For the text-containing cell, return its midpoint in (X, Y) coordinate format. 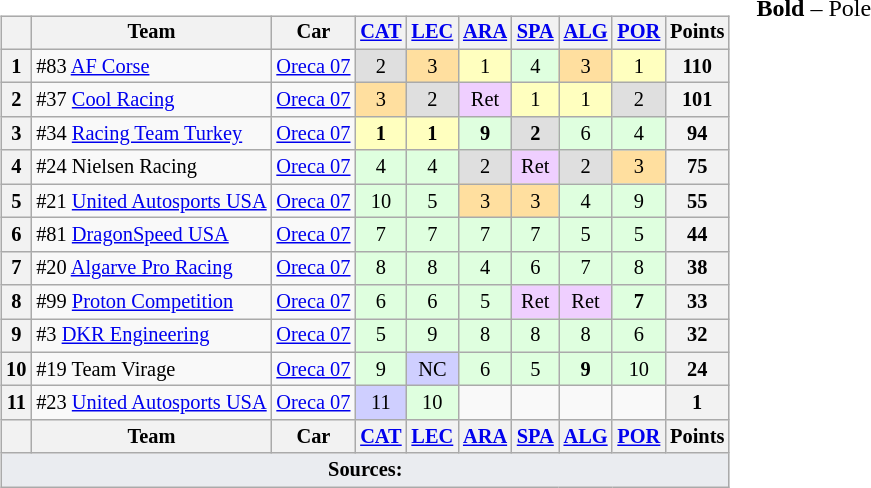
#20 Algarve Pro Racing (151, 268)
101 (697, 100)
38 (697, 268)
#34 Racing Team Turkey (151, 134)
#24 Nielsen Racing (151, 167)
#99 Proton Competition (151, 302)
44 (697, 235)
NC (433, 369)
110 (697, 66)
#37 Cool Racing (151, 100)
55 (697, 201)
#83 AF Corse (151, 66)
#81 DragonSpeed USA (151, 235)
#23 United Autosports USA (151, 403)
24 (697, 369)
#3 DKR Engineering (151, 336)
33 (697, 302)
#19 Team Virage (151, 369)
#21 United Autosports USA (151, 201)
75 (697, 167)
94 (697, 134)
Sources: (365, 470)
32 (697, 336)
